Return (x, y) of the center of cell containing provided text 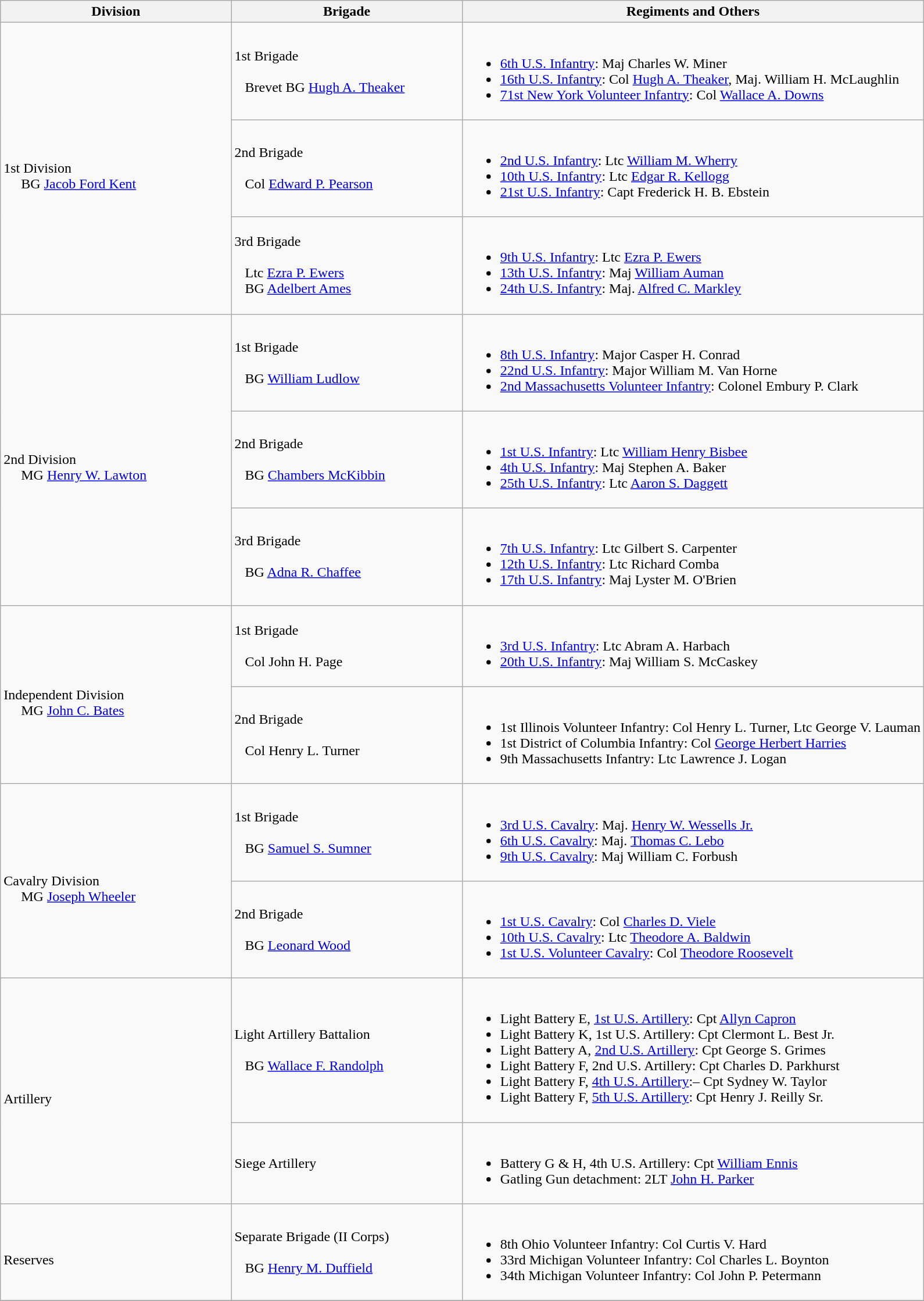
2nd Brigade BG Leonard Wood (346, 929)
1st Brigade Col John H. Page (346, 646)
8th U.S. Infantry: Major Casper H. Conrad22nd U.S. Infantry: Major William M. Van Horne2nd Massachusetts Volunteer Infantry: Colonel Embury P. Clark (693, 363)
2nd U.S. Infantry: Ltc William M. Wherry10th U.S. Infantry: Ltc Edgar R. Kellogg21st U.S. Infantry: Capt Frederick H. B. Ebstein (693, 169)
Separate Brigade (II Corps) BG Henry M. Duffield (346, 1252)
3rd U.S. Infantry: Ltc Abram A. Harbach20th U.S. Infantry: Maj William S. McCaskey (693, 646)
Independent Division MG John C. Bates (116, 694)
2nd Brigade BG Chambers McKibbin (346, 459)
1st U.S. Infantry: Ltc William Henry Bisbee4th U.S. Infantry: Maj Stephen A. Baker25th U.S. Infantry: Ltc Aaron S. Daggett (693, 459)
Brigade (346, 12)
1st Brigade BG Samuel S. Sumner (346, 832)
Cavalry Division MG Joseph Wheeler (116, 881)
Battery G & H, 4th U.S. Artillery: Cpt William EnnisGatling Gun detachment: 2LT John H. Parker (693, 1163)
2nd Division MG Henry W. Lawton (116, 459)
Reserves (116, 1252)
2nd Brigade Col Edward P. Pearson (346, 169)
1st Division BG Jacob Ford Kent (116, 169)
Division (116, 12)
7th U.S. Infantry: Ltc Gilbert S. Carpenter12th U.S. Infantry: Ltc Richard Comba17th U.S. Infantry: Maj Lyster M. O'Brien (693, 557)
9th U.S. Infantry: Ltc Ezra P. Ewers13th U.S. Infantry: Maj William Auman24th U.S. Infantry: Maj. Alfred C. Markley (693, 265)
Siege Artillery (346, 1163)
1st U.S. Cavalry: Col Charles D. Viele10th U.S. Cavalry: Ltc Theodore A. Baldwin1st U.S. Volunteer Cavalry: Col Theodore Roosevelt (693, 929)
3rd U.S. Cavalry: Maj. Henry W. Wessells Jr.6th U.S. Cavalry: Maj. Thomas C. Lebo9th U.S. Cavalry: Maj William C. Forbush (693, 832)
Regiments and Others (693, 12)
1st Brigade BG William Ludlow (346, 363)
1st Brigade Brevet BG Hugh A. Theaker (346, 71)
3rd Brigade Ltc Ezra P. Ewers BG Adelbert Ames (346, 265)
2nd Brigade Col Henry L. Turner (346, 735)
Artillery (116, 1091)
Light Artillery Battalion BG Wallace F. Randolph (346, 1050)
3rd Brigade BG Adna R. Chaffee (346, 557)
